Scan for the cell matching the given text and deliver its (X, Y) coordinate at center. 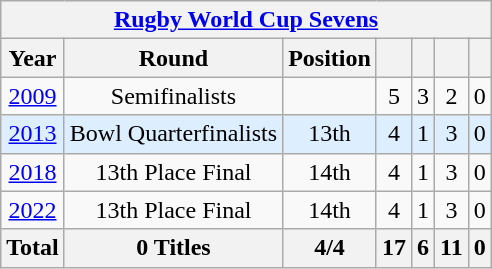
4/4 (330, 248)
Year (33, 58)
6 (422, 248)
2013 (33, 134)
Rugby World Cup Sevens (246, 20)
0 Titles (173, 248)
Total (33, 248)
2022 (33, 210)
11 (452, 248)
Round (173, 58)
2018 (33, 172)
Semifinalists (173, 96)
17 (394, 248)
13th (330, 134)
2009 (33, 96)
5 (394, 96)
Position (330, 58)
2 (452, 96)
Bowl Quarterfinalists (173, 134)
